Determine the [X, Y] coordinate at the center of the cell enclosing the given text.  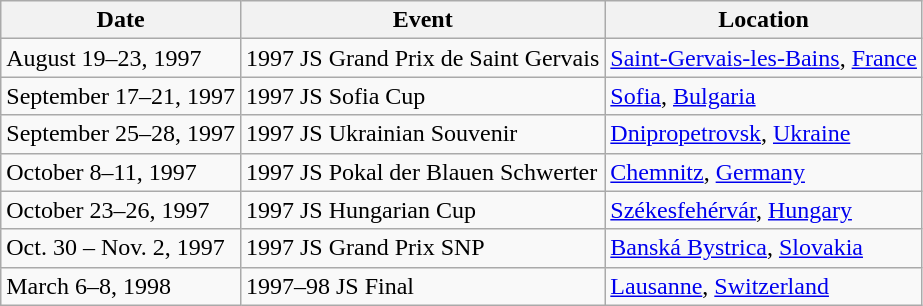
Chemnitz, Germany [764, 172]
1997 JS Grand Prix SNP [422, 248]
March 6–8, 1998 [121, 286]
Date [121, 20]
1997 JS Sofia Cup [422, 96]
Location [764, 20]
August 19–23, 1997 [121, 58]
October 8–11, 1997 [121, 172]
Event [422, 20]
1997 JS Pokal der Blauen Schwerter [422, 172]
Banská Bystrica, Slovakia [764, 248]
Székesfehérvár, Hungary [764, 210]
1997 JS Hungarian Cup [422, 210]
1997–98 JS Final [422, 286]
Sofia, Bulgaria [764, 96]
October 23–26, 1997 [121, 210]
Dnipropetrovsk, Ukraine [764, 134]
Oct. 30 – Nov. 2, 1997 [121, 248]
September 25–28, 1997 [121, 134]
Saint-Gervais-les-Bains, France [764, 58]
September 17–21, 1997 [121, 96]
1997 JS Ukrainian Souvenir [422, 134]
Lausanne, Switzerland [764, 286]
1997 JS Grand Prix de Saint Gervais [422, 58]
